Scan for the cell matching the given text and deliver its [X, Y] coordinate at center. 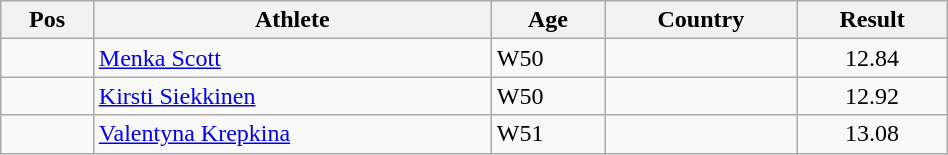
12.84 [872, 58]
Pos [48, 20]
Menka Scott [292, 58]
13.08 [872, 134]
Result [872, 20]
Valentyna Krepkina [292, 134]
12.92 [872, 96]
Country [701, 20]
Athlete [292, 20]
W51 [548, 134]
Age [548, 20]
Kirsti Siekkinen [292, 96]
